Pinpoint the cell where the given text exists, returning its (x, y) midpoint coordinate. 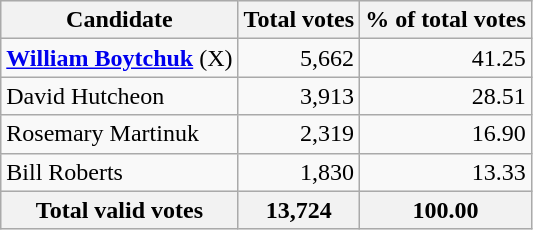
41.25 (446, 58)
16.90 (446, 134)
% of total votes (446, 20)
100.00 (446, 210)
5,662 (299, 58)
1,830 (299, 172)
28.51 (446, 96)
Total valid votes (120, 210)
13,724 (299, 210)
Candidate (120, 20)
David Hutcheon (120, 96)
Total votes (299, 20)
2,319 (299, 134)
Rosemary Martinuk (120, 134)
13.33 (446, 172)
3,913 (299, 96)
Bill Roberts (120, 172)
William Boytchuk (X) (120, 58)
